Identify which cell holds the provided text, then report its [X, Y] central coordinate. 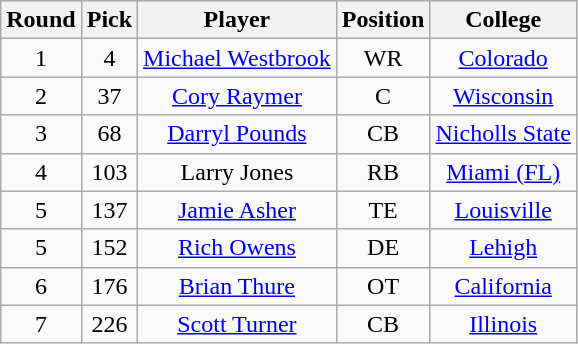
152 [109, 248]
68 [109, 134]
Lehigh [503, 248]
3 [41, 134]
37 [109, 96]
Cory Raymer [238, 96]
2 [41, 96]
RB [383, 172]
Darryl Pounds [238, 134]
Nicholls State [503, 134]
C [383, 96]
California [503, 286]
Wisconsin [503, 96]
226 [109, 324]
Illinois [503, 324]
1 [41, 58]
Colorado [503, 58]
OT [383, 286]
Round [41, 20]
6 [41, 286]
Louisville [503, 210]
103 [109, 172]
Player [238, 20]
Rich Owens [238, 248]
7 [41, 324]
176 [109, 286]
WR [383, 58]
Miami (FL) [503, 172]
Scott Turner [238, 324]
Jamie Asher [238, 210]
DE [383, 248]
Larry Jones [238, 172]
College [503, 20]
Position [383, 20]
Michael Westbrook [238, 58]
Pick [109, 20]
137 [109, 210]
TE [383, 210]
Brian Thure [238, 286]
